Pinpoint the cell where the given text exists, returning its (x, y) midpoint coordinate. 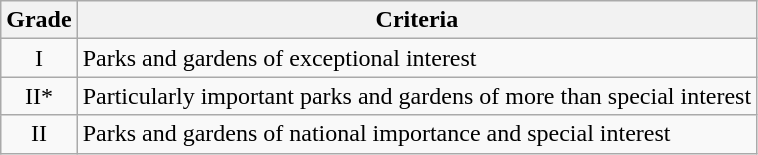
Parks and gardens of national importance and special interest (417, 134)
II* (39, 96)
Criteria (417, 20)
I (39, 58)
Grade (39, 20)
Particularly important parks and gardens of more than special interest (417, 96)
II (39, 134)
Parks and gardens of exceptional interest (417, 58)
